Capture the cell that displays the provided text and extract its (x, y) central coordinate. 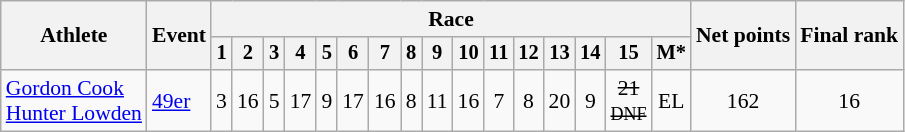
Gordon CookHunter Lowden (74, 100)
12 (528, 54)
Final rank (849, 36)
162 (743, 100)
Race (451, 19)
15 (628, 54)
Athlete (74, 36)
M* (672, 54)
49er (179, 100)
14 (590, 54)
21DNF (628, 100)
Net points (743, 36)
13 (560, 54)
EL (672, 100)
10 (469, 54)
2 (248, 54)
20 (560, 100)
6 (353, 54)
4 (301, 54)
1 (222, 54)
Event (179, 36)
